Find where the given text appears and provide that cell's center as [x, y] coordinate. 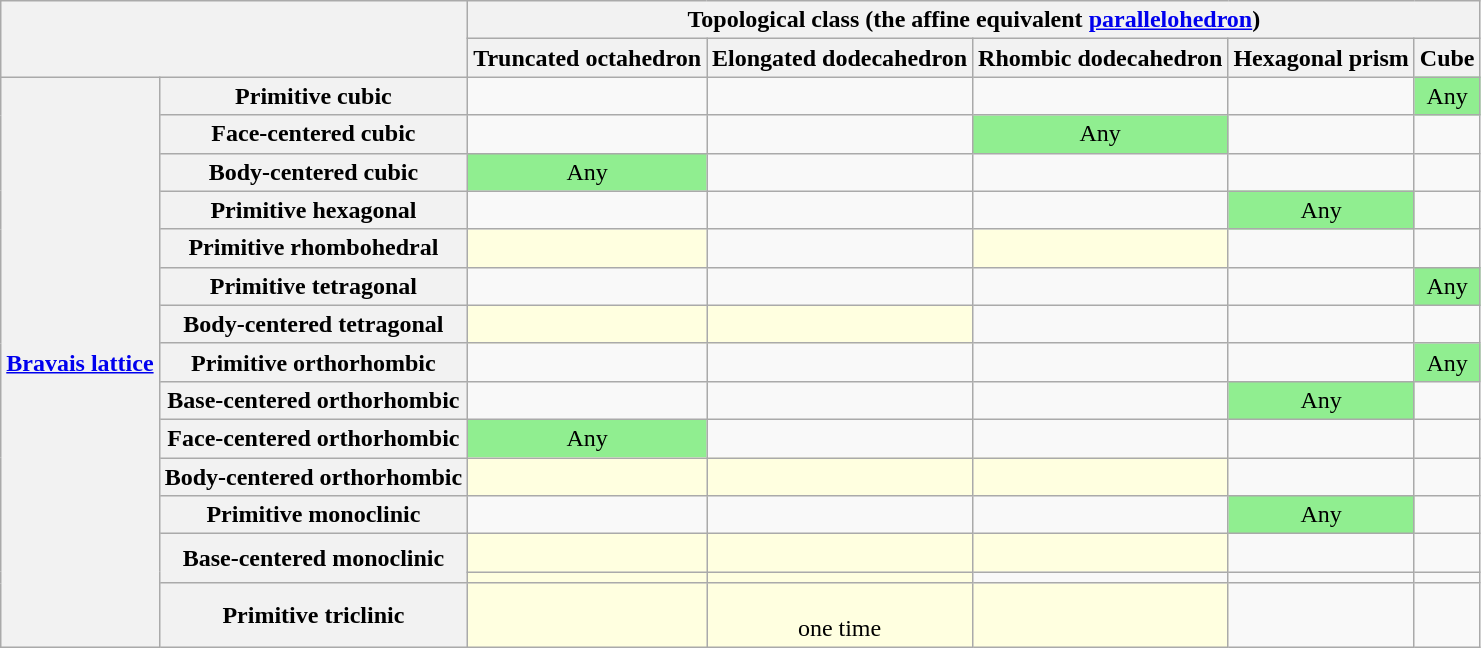
Bravais lattice [80, 362]
Primitive triclinic [314, 616]
Primitive cubic [314, 96]
Primitive orthorhombic [314, 362]
Face-centered cubic [314, 134]
Primitive hexagonal [314, 210]
Primitive rhombohedral [314, 248]
Body-centered orthorhombic [314, 477]
Cube [1447, 58]
Elongated dodecahedron [840, 58]
Topological class (the affine equivalent parallelohedron) [974, 20]
Base-centered monoclinic [314, 558]
Face-centered orthorhombic [314, 438]
Body-centered cubic [314, 172]
Body-centered tetragonal [314, 324]
one time [840, 616]
Hexagonal prism [1321, 58]
Primitive monoclinic [314, 515]
Truncated octahedron [588, 58]
Primitive tetragonal [314, 286]
Rhombic dodecahedron [1100, 58]
Base-centered orthorhombic [314, 400]
